Pinpoint the cell where the given text exists, returning its [x, y] midpoint coordinate. 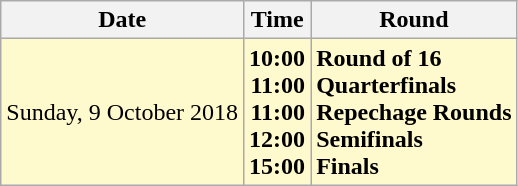
Date [122, 20]
Sunday, 9 October 2018 [122, 112]
Round of 16QuarterfinalsRepechage RoundsSemifinalsFinals [414, 112]
10:0011:0011:0012:0015:00 [278, 112]
Round [414, 20]
Time [278, 20]
